Extract the (x, y) coordinate from the center of the cell holding the provided text.  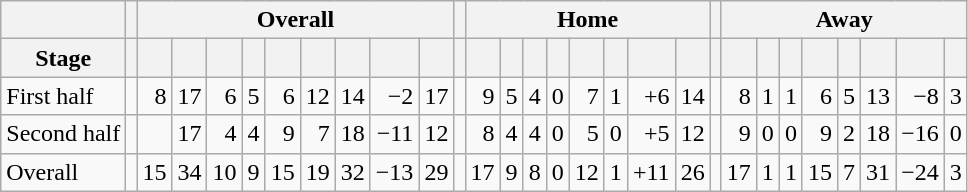
26 (692, 172)
−16 (920, 134)
−2 (394, 96)
+5 (651, 134)
13 (878, 96)
31 (878, 172)
+11 (651, 172)
−13 (394, 172)
19 (318, 172)
Home (588, 20)
−11 (394, 134)
First half (64, 96)
Stage (64, 58)
34 (190, 172)
−24 (920, 172)
32 (352, 172)
+6 (651, 96)
Away (844, 20)
2 (848, 134)
29 (436, 172)
Second half (64, 134)
−8 (920, 96)
10 (224, 172)
